Return the [x, y] coordinate for the center point of the cell that contains the specified text.  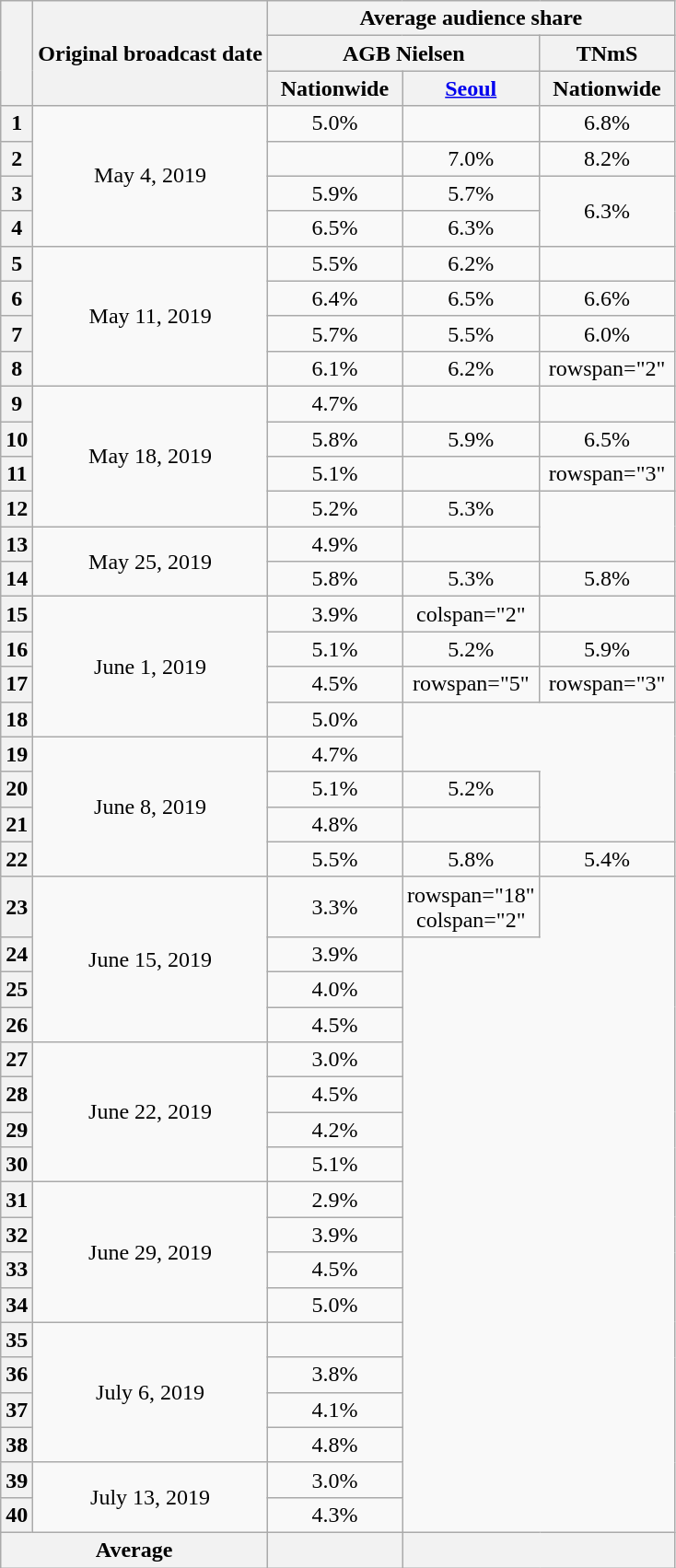
6.6% [607, 298]
19 [17, 754]
4.1% [334, 1410]
26 [17, 1025]
7.0% [471, 158]
30 [17, 1165]
3.8% [334, 1375]
TNmS [607, 53]
8 [17, 368]
Average audience share [471, 18]
4.3% [334, 1515]
July 13, 2019 [151, 1497]
rowspan="2" [607, 368]
June 8, 2019 [151, 807]
27 [17, 1060]
5.4% [607, 859]
3.3% [334, 906]
40 [17, 1515]
May 4, 2019 [151, 176]
rowspan="18" colspan="2" [471, 906]
5 [17, 263]
4.2% [334, 1130]
17 [17, 684]
38 [17, 1445]
June 22, 2019 [151, 1112]
June 29, 2019 [151, 1252]
4.0% [334, 989]
Average [134, 1550]
rowspan="5" [471, 684]
34 [17, 1305]
3 [17, 193]
35 [17, 1340]
33 [17, 1270]
May 25, 2019 [151, 562]
13 [17, 544]
June 15, 2019 [151, 959]
23 [17, 906]
June 1, 2019 [151, 667]
29 [17, 1130]
32 [17, 1235]
28 [17, 1095]
39 [17, 1480]
7 [17, 333]
21 [17, 824]
AGB Nielsen [403, 53]
6.0% [607, 333]
4.9% [334, 544]
8.2% [607, 158]
May 18, 2019 [151, 456]
36 [17, 1375]
6.4% [334, 298]
37 [17, 1410]
6 [17, 298]
10 [17, 439]
1 [17, 123]
colspan="2" [471, 614]
24 [17, 954]
16 [17, 649]
Seoul [471, 88]
15 [17, 614]
9 [17, 403]
July 6, 2019 [151, 1392]
Original broadcast date [151, 53]
18 [17, 719]
14 [17, 579]
May 11, 2019 [151, 316]
20 [17, 789]
6.8% [607, 123]
11 [17, 474]
2 [17, 158]
22 [17, 859]
2.9% [334, 1200]
25 [17, 989]
31 [17, 1200]
12 [17, 509]
4 [17, 228]
6.1% [334, 368]
